From the cell containing the given text, extract its center point as (x, y) coordinate. 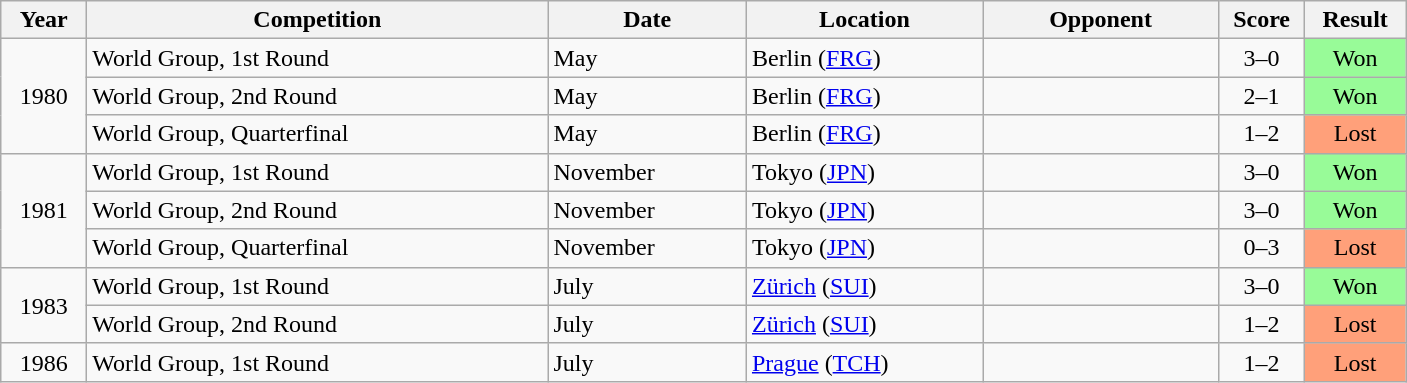
1980 (44, 96)
0–3 (1262, 248)
Opponent (1100, 20)
Date (648, 20)
Result (1356, 20)
2–1 (1262, 96)
1983 (44, 305)
1981 (44, 210)
Score (1262, 20)
Prague (TCH) (864, 362)
Competition (318, 20)
Location (864, 20)
Year (44, 20)
1986 (44, 362)
